Output the [X, Y] coordinate of the center of the cell containing the given text.  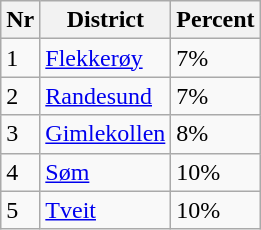
Flekkerøy [106, 58]
Gimlekollen [106, 134]
1 [20, 58]
Tveit [106, 210]
Randesund [106, 96]
District [106, 20]
Nr [20, 20]
4 [20, 172]
Søm [106, 172]
5 [20, 210]
2 [20, 96]
8% [216, 134]
Percent [216, 20]
3 [20, 134]
